Identify which cell holds the provided text, then report its [X, Y] central coordinate. 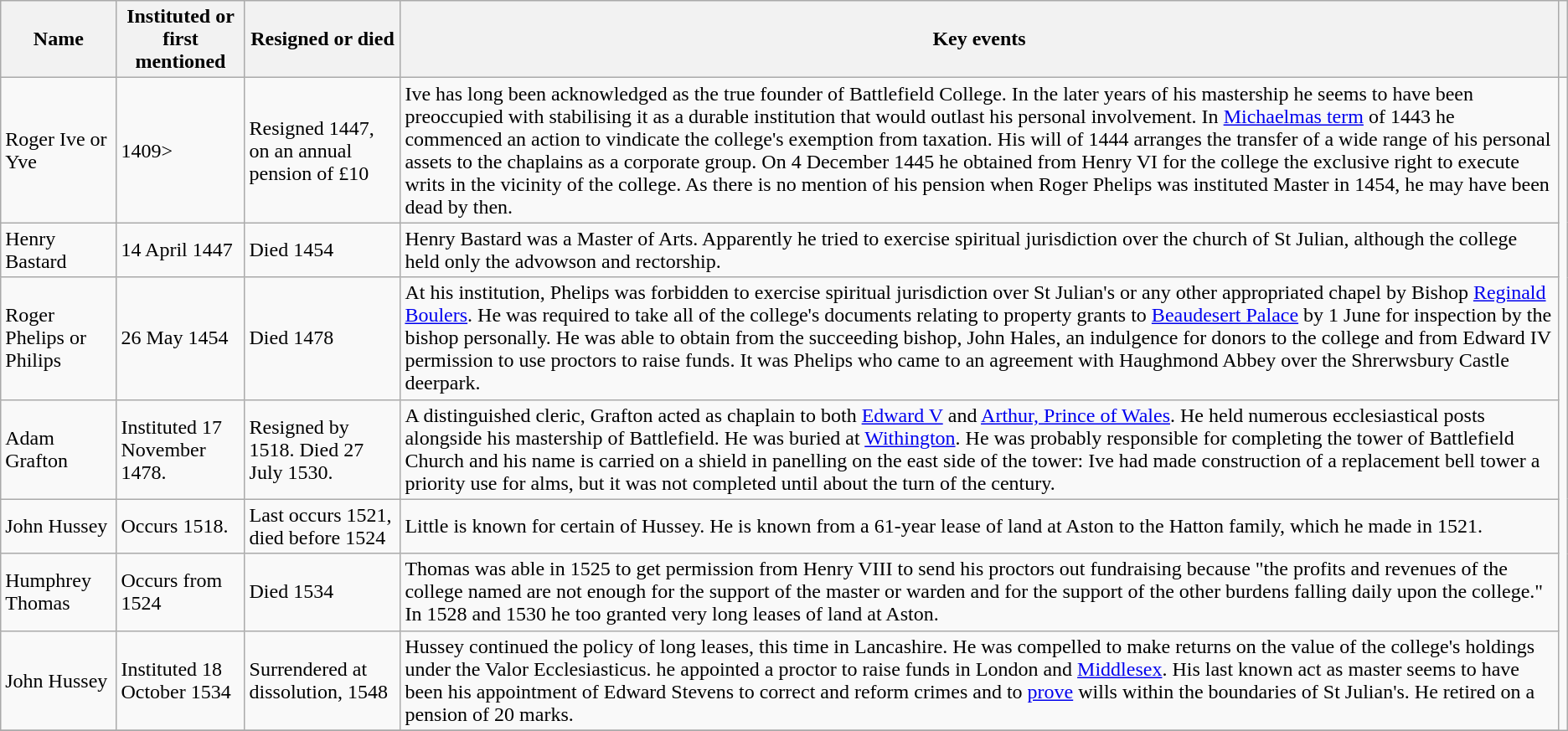
Name [59, 39]
Occurs 1518. [181, 526]
Henry Bastard [59, 250]
14 April 1447 [181, 250]
Surrendered at dissolution, 1548 [322, 680]
Roger Phelips or Philips [59, 338]
Resigned by 1518. Died 27 July 1530. [322, 449]
Last occurs 1521, died before 1524 [322, 526]
Roger Ive or Yve [59, 151]
Resigned or died [322, 39]
Died 1478 [322, 338]
1409> [181, 151]
Died 1534 [322, 592]
Humphrey Thomas [59, 592]
Little is known for certain of Hussey. He is known from a 61-year lease of land at Aston to the Hatton family, which he made in 1521. [979, 526]
26 May 1454 [181, 338]
Instituted 17 November 1478. [181, 449]
Adam Grafton [59, 449]
Instituted or first mentioned [181, 39]
Key events [979, 39]
Died 1454 [322, 250]
Instituted 18 October 1534 [181, 680]
Resigned 1447, on an annual pension of £10 [322, 151]
Occurs from 1524 [181, 592]
